Scan for the cell matching the given text and deliver its (X, Y) coordinate at center. 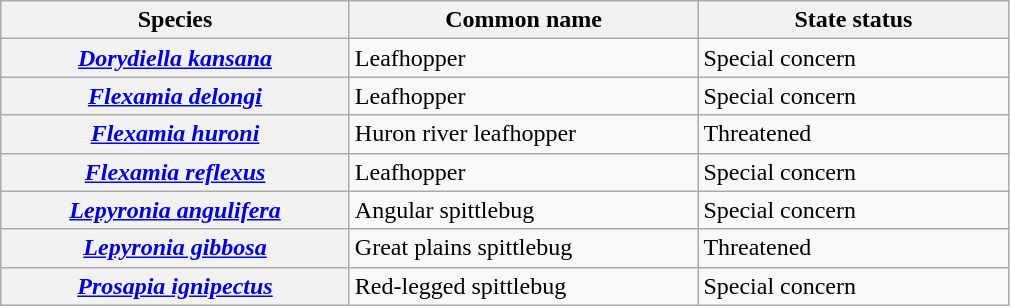
Species (176, 20)
Red-legged spittlebug (524, 286)
Lepyronia gibbosa (176, 248)
State status (854, 20)
Huron river leafhopper (524, 134)
Flexamia huroni (176, 134)
Dorydiella kansana (176, 58)
Great plains spittlebug (524, 248)
Angular spittlebug (524, 210)
Flexamia reflexus (176, 172)
Flexamia delongi (176, 96)
Common name (524, 20)
Prosapia ignipectus (176, 286)
Lepyronia angulifera (176, 210)
